Find where the given text appears and provide that cell's center as (x, y) coordinate. 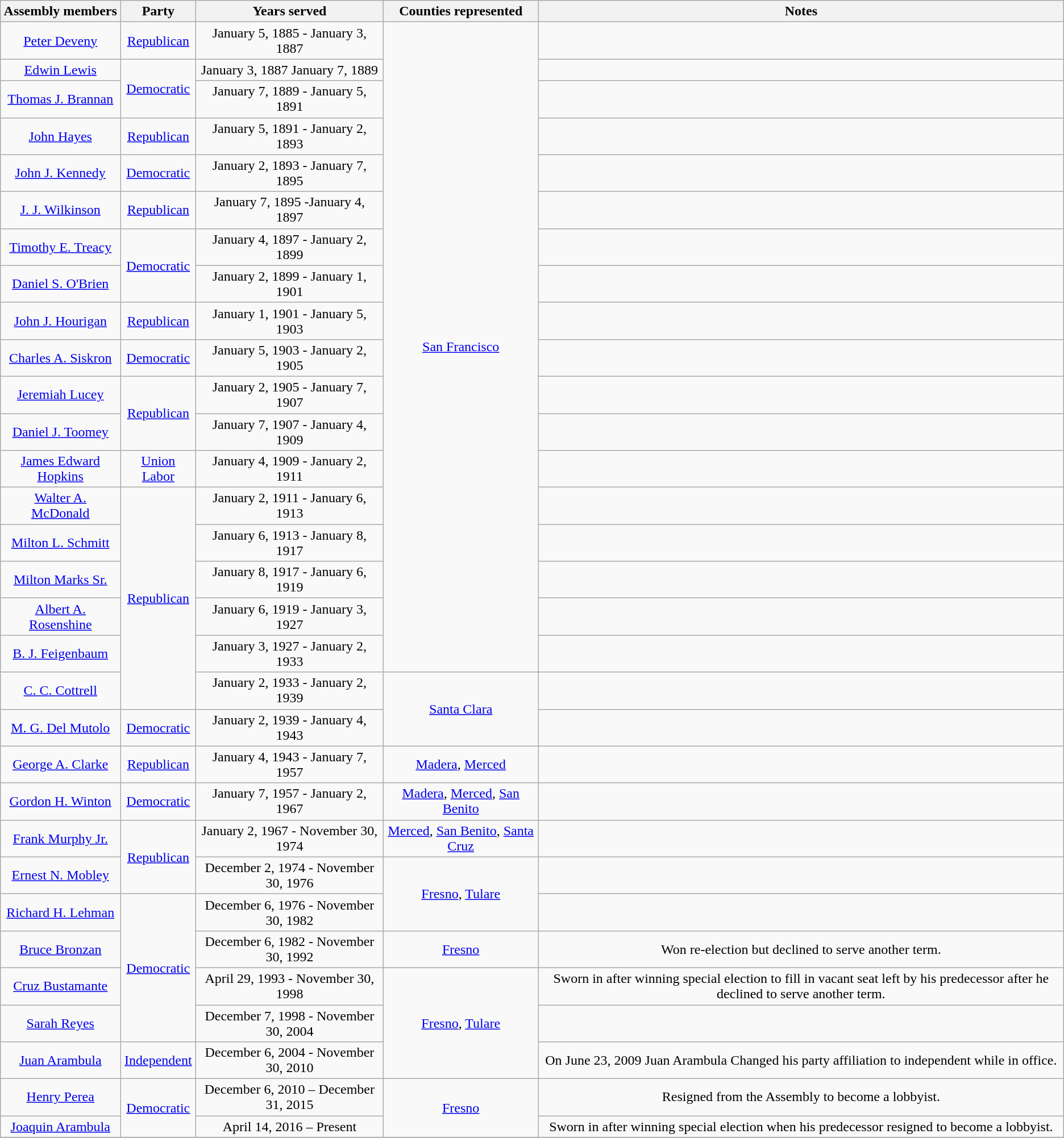
April 14, 2016 – Present (290, 1127)
Jeremiah Lucey (60, 394)
Milton Marks Sr. (60, 580)
Henry Perea (60, 1098)
January 7, 1889 - January 5, 1891 (290, 99)
Counties represented (461, 11)
Party (158, 11)
Timothy E. Treacy (60, 247)
January 8, 1917 - January 6, 1919 (290, 580)
December 6, 2010 – December 31, 2015 (290, 1098)
Milton L. Schmitt (60, 543)
Daniel S. O'Brien (60, 284)
Santa Clara (461, 709)
James Edward Hopkins (60, 469)
Walter A. McDonald (60, 506)
Peter Deveny (60, 41)
Bruce Bronzan (60, 949)
January 2, 1899 - January 1, 1901 (290, 284)
Ernest N. Mobley (60, 875)
January 5, 1885 - January 3, 1887 (290, 41)
Cruz Bustamante (60, 986)
January 6, 1913 - January 8, 1917 (290, 543)
January 2, 1911 - January 6, 1913 (290, 506)
Notes (801, 11)
Joaquin Arambula (60, 1127)
January 6, 1919 - January 3, 1927 (290, 617)
Sworn in after winning special election when his predecessor resigned to become a lobbyist. (801, 1127)
Albert A. Rosenshine (60, 617)
January 1, 1901 - January 5, 1903 (290, 320)
San Francisco (461, 347)
January 2, 1905 - January 7, 1907 (290, 394)
Sworn in after winning special election to fill in vacant seat left by his predecessor after he declined to serve another term. (801, 986)
January 5, 1903 - January 2, 1905 (290, 358)
January 2, 1939 - January 4, 1943 (290, 727)
C. C. Cottrell (60, 691)
Gordon H. Winton (60, 801)
January 5, 1891 - January 2, 1893 (290, 136)
Madera, Merced, San Benito (461, 801)
Won re-election but declined to serve another term. (801, 949)
December 2, 1974 - November 30, 1976 (290, 875)
Charles A. Siskron (60, 358)
Madera, Merced (461, 765)
Thomas J. Brannan (60, 99)
January 4, 1909 - January 2, 1911 (290, 469)
John Hayes (60, 136)
January 3, 1927 - January 2, 1933 (290, 653)
January 3, 1887 January 7, 1889 (290, 70)
January 4, 1943 - January 7, 1957 (290, 765)
On June 23, 2009 Juan Arambula Changed his party affiliation to independent while in office. (801, 1060)
Richard H. Lehman (60, 912)
Edwin Lewis (60, 70)
December 7, 1998 - November 30, 2004 (290, 1023)
December 6, 2004 - November 30, 2010 (290, 1060)
Frank Murphy Jr. (60, 839)
January 2, 1893 - January 7, 1895 (290, 173)
January 4, 1897 - January 2, 1899 (290, 247)
M. G. Del Mutolo (60, 727)
January 2, 1933 - January 2, 1939 (290, 691)
Daniel J. Toomey (60, 432)
December 6, 1976 - November 30, 1982 (290, 912)
Years served (290, 11)
Assembly members (60, 11)
John J. Kennedy (60, 173)
J. J. Wilkinson (60, 210)
April 29, 1993 - November 30, 1998 (290, 986)
January 7, 1895 -January 4, 1897 (290, 210)
December 6, 1982 - November 30, 1992 (290, 949)
Resigned from the Assembly to become a lobbyist. (801, 1098)
Sarah Reyes (60, 1023)
George A. Clarke (60, 765)
Union Labor (158, 469)
B. J. Feigenbaum (60, 653)
Independent (158, 1060)
January 2, 1967 - November 30, 1974 (290, 839)
Juan Arambula (60, 1060)
Merced, San Benito, Santa Cruz (461, 839)
January 7, 1907 - January 4, 1909 (290, 432)
January 7, 1957 - January 2, 1967 (290, 801)
John J. Hourigan (60, 320)
